Return (x, y) of the center of cell containing provided text 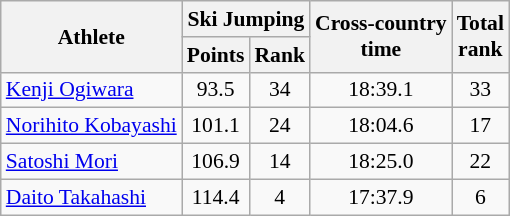
18:04.6 (381, 126)
114.4 (216, 197)
Athlete (92, 36)
Ski Jumping (246, 19)
18:25.0 (381, 162)
Total rank (480, 36)
4 (280, 197)
101.1 (216, 126)
17:37.9 (381, 197)
Kenji Ogiwara (92, 90)
Points (216, 55)
Cross-country time (381, 36)
93.5 (216, 90)
Daito Takahashi (92, 197)
Rank (280, 55)
22 (480, 162)
14 (280, 162)
18:39.1 (381, 90)
Satoshi Mori (92, 162)
Norihito Kobayashi (92, 126)
34 (280, 90)
17 (480, 126)
6 (480, 197)
106.9 (216, 162)
24 (280, 126)
33 (480, 90)
